Scan for the cell matching the given text and deliver its [X, Y] coordinate at center. 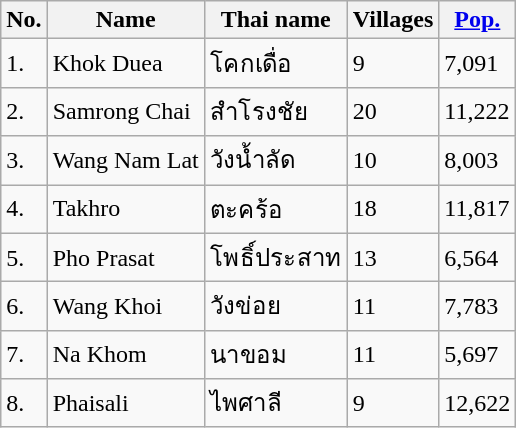
โคกเดื่อ [276, 64]
Wang Nam Lat [126, 160]
11,222 [478, 112]
วังข่อย [276, 306]
ไพศาลี [276, 404]
4. [24, 208]
No. [24, 20]
2. [24, 112]
Thai name [276, 20]
7,091 [478, 64]
7. [24, 354]
8,003 [478, 160]
11,817 [478, 208]
Wang Khoi [126, 306]
3. [24, 160]
Samrong Chai [126, 112]
5. [24, 258]
13 [393, 258]
สำโรงชัย [276, 112]
20 [393, 112]
Na Khom [126, 354]
10 [393, 160]
Villages [393, 20]
18 [393, 208]
Pop. [478, 20]
7,783 [478, 306]
Phaisali [126, 404]
Name [126, 20]
6,564 [478, 258]
ตะคร้อ [276, 208]
8. [24, 404]
Khok Duea [126, 64]
5,697 [478, 354]
นาขอม [276, 354]
Pho Prasat [126, 258]
12,622 [478, 404]
Takhro [126, 208]
6. [24, 306]
1. [24, 64]
โพธิ์ประสาท [276, 258]
วังน้ำลัด [276, 160]
